Capture the cell that displays the provided text and extract its (x, y) central coordinate. 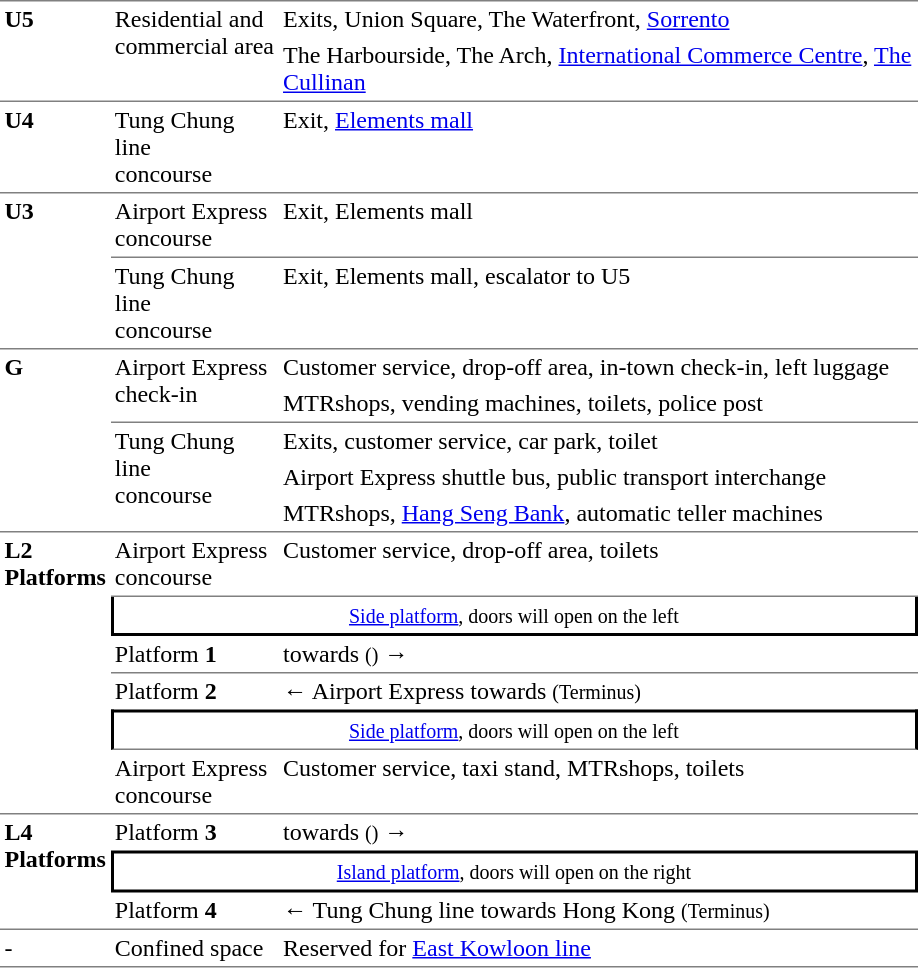
Platform 2 (194, 692)
Customer service, taxi stand, MTRshops, toilets (598, 782)
The Harbourside, The Arch, International Commerce Centre, The Cullinan (598, 70)
L2Platforms (55, 673)
Residential andcommercial area (194, 51)
← Airport Express towards (Terminus) (598, 692)
Reserved for East Kowloon line (598, 949)
U3 (55, 272)
MTRshops, vending machines, toilets, police post (598, 405)
Exits, Union Square, The Waterfront, Sorrento (598, 19)
Platform 4 (194, 911)
Confined space (194, 949)
Platform 3 (194, 832)
Airport Express check-in (194, 387)
U4 (55, 148)
Exits, customer service, car park, toilet (598, 441)
← Tung Chung line towards Hong Kong (Terminus) (598, 911)
Platform 1 (194, 655)
G (55, 442)
Exit, Elements mall, escalator to U5 (598, 304)
L4Platforms (55, 872)
Airport Express shuttle bus, public transport interchange (598, 477)
Customer service, drop-off area, toilets (598, 564)
U5 (55, 51)
Island platform, doors will open on the right (514, 871)
Customer service, drop-off area, in-town check-in, left luggage (598, 368)
MTRshops, Hang Seng Bank, automatic teller machines (598, 514)
- (55, 949)
